Pinpoint the cell where the given text exists, returning its [X, Y] midpoint coordinate. 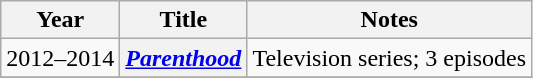
Notes [390, 20]
Year [60, 20]
Title [184, 20]
Parenthood [184, 58]
2012–2014 [60, 58]
Television series; 3 episodes [390, 58]
